Extract the (x, y) coordinate from the center of the cell holding the provided text.  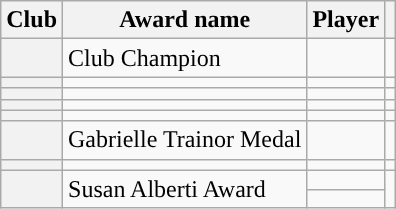
Club Champion (185, 58)
Award name (185, 20)
Gabrielle Trainor Medal (185, 140)
Susan Alberti Award (185, 189)
Club (32, 20)
Player (346, 20)
